Output the [x, y] coordinate of the center of the cell containing the given text.  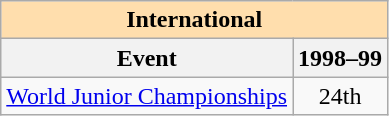
World Junior Championships [147, 96]
International [194, 20]
1998–99 [340, 58]
Event [147, 58]
24th [340, 96]
